Determine the (x, y) coordinate at the center of the cell enclosing the given text.  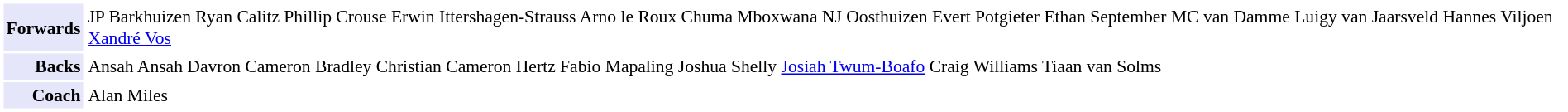
Alan Miles (825, 95)
Backs (43, 66)
Ansah Ansah Davron Cameron Bradley Christian Cameron Hertz Fabio Mapaling Joshua Shelly Josiah Twum-Boafo Craig Williams Tiaan van Solms (825, 66)
Forwards (43, 27)
Coach (43, 95)
